Capture the cell that displays the provided text and extract its [x, y] central coordinate. 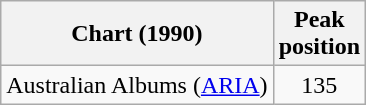
Australian Albums (ARIA) [137, 85]
Chart (1990) [137, 34]
Peak position [319, 34]
135 [319, 85]
